Determine the (x, y) coordinate at the center of the cell enclosing the given text.  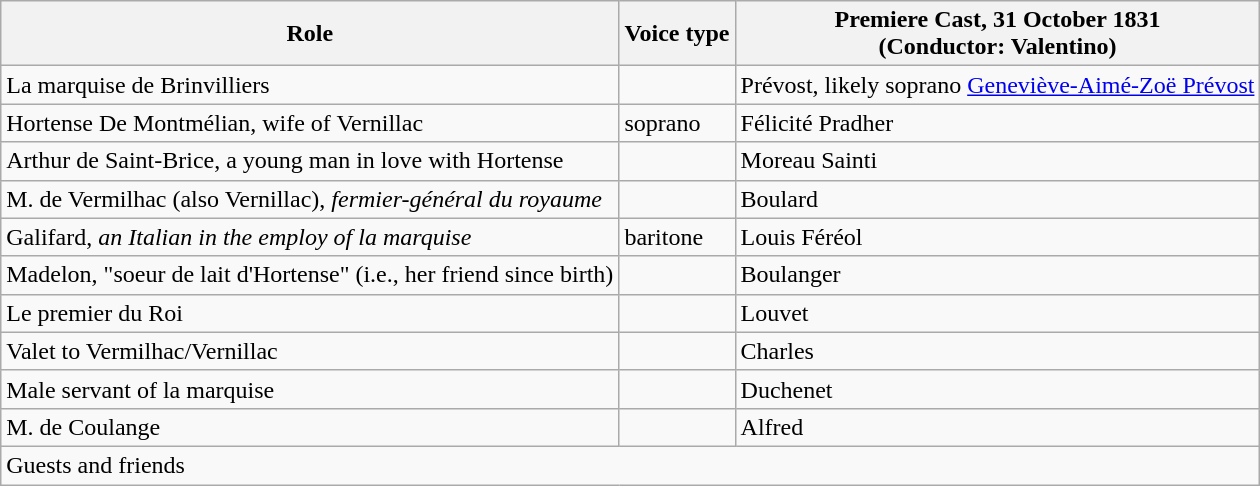
Le premier du Roi (310, 313)
Moreau Sainti (998, 161)
Galifard, an Italian in the employ of la marquise (310, 237)
Duchenet (998, 389)
soprano (677, 123)
Prévost, likely soprano Geneviève-Aimé-Zoë Prévost (998, 85)
Charles (998, 351)
Male servant of la marquise (310, 389)
M. de Coulange (310, 427)
Arthur de Saint-Brice, a young man in love with Hortense (310, 161)
Role (310, 34)
Louvet (998, 313)
Voice type (677, 34)
Félicité Pradher (998, 123)
Boulanger (998, 275)
Madelon, "soeur de lait d'Hortense" (i.e., her friend since birth) (310, 275)
Guests and friends (630, 465)
Alfred (998, 427)
baritone (677, 237)
Boulard (998, 199)
Valet to Vermilhac/Vernillac (310, 351)
La marquise de Brinvilliers (310, 85)
M. de Vermilhac (also Vernillac), fermier-général du royaume (310, 199)
Premiere Cast, 31 October 1831(Conductor: Valentino) (998, 34)
Louis Féréol (998, 237)
Hortense De Montmélian, wife of Vernillac (310, 123)
